From the cell containing the given text, extract its center point as (X, Y) coordinate. 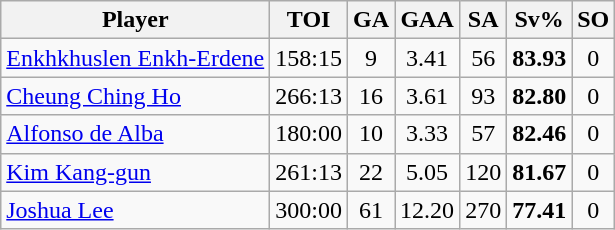
GA (370, 20)
77.41 (540, 210)
22 (370, 172)
82.80 (540, 96)
261:13 (309, 172)
158:15 (309, 58)
266:13 (309, 96)
SO (594, 20)
83.93 (540, 58)
270 (484, 210)
Sv% (540, 20)
3.61 (428, 96)
TOI (309, 20)
9 (370, 58)
GAA (428, 20)
Enkhkhuslen Enkh-Erdene (136, 58)
81.67 (540, 172)
Alfonso de Alba (136, 134)
3.33 (428, 134)
12.20 (428, 210)
57 (484, 134)
82.46 (540, 134)
61 (370, 210)
3.41 (428, 58)
Cheung Ching Ho (136, 96)
300:00 (309, 210)
Joshua Lee (136, 210)
Player (136, 20)
180:00 (309, 134)
16 (370, 96)
120 (484, 172)
10 (370, 134)
Kim Kang-gun (136, 172)
56 (484, 58)
93 (484, 96)
5.05 (428, 172)
SA (484, 20)
